Search for the cell housing the specified text and yield its [X, Y] center coordinate. 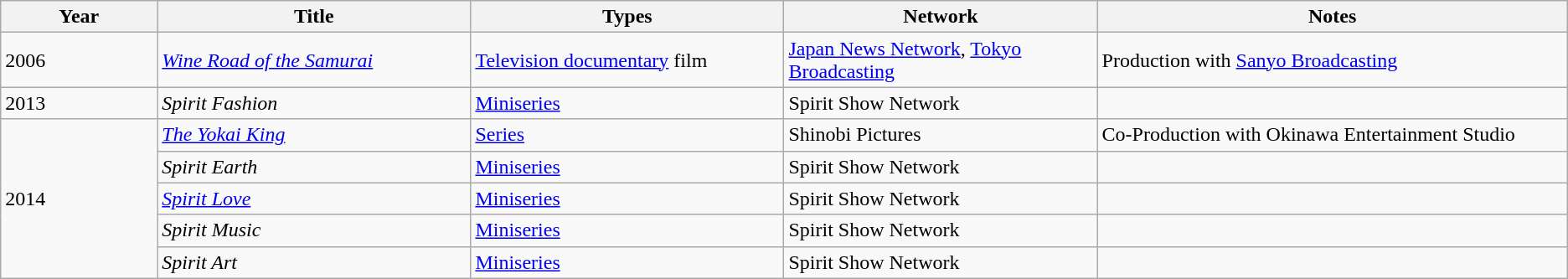
Television documentary film [627, 60]
Spirit Fashion [314, 103]
Japan News Network, Tokyo Broadcasting [941, 60]
Notes [1332, 17]
Series [627, 135]
Spirit Love [314, 199]
Types [627, 17]
Spirit Music [314, 230]
2013 [79, 103]
Shinobi Pictures [941, 135]
2006 [79, 60]
The Yokai King [314, 135]
Network [941, 17]
Year [79, 17]
Co-Production with Okinawa Entertainment Studio [1332, 135]
Wine Road of the Samurai [314, 60]
Production with Sanyo Broadcasting [1332, 60]
Title [314, 17]
Spirit Art [314, 262]
2014 [79, 199]
Spirit Earth [314, 167]
